From the cell containing the given text, extract its center point as [X, Y] coordinate. 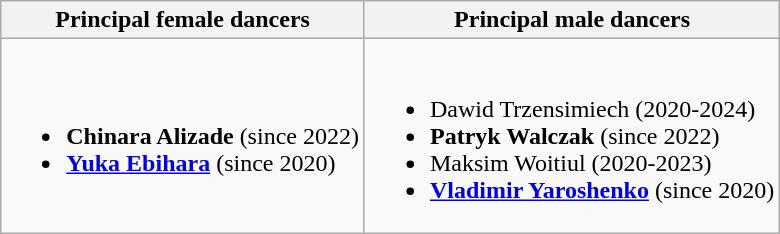
Chinara Alizade (since 2022)Yuka Ebihara (since 2020) [183, 136]
Principal female dancers [183, 20]
Dawid Trzensimiech (2020-2024)Patryk Walczak (since 2022)Maksim Woitiul (2020-2023)Vladimir Yaroshenko (since 2020) [572, 136]
Principal male dancers [572, 20]
